Provide the (X, Y) coordinate of the cell's center where the given text is located.  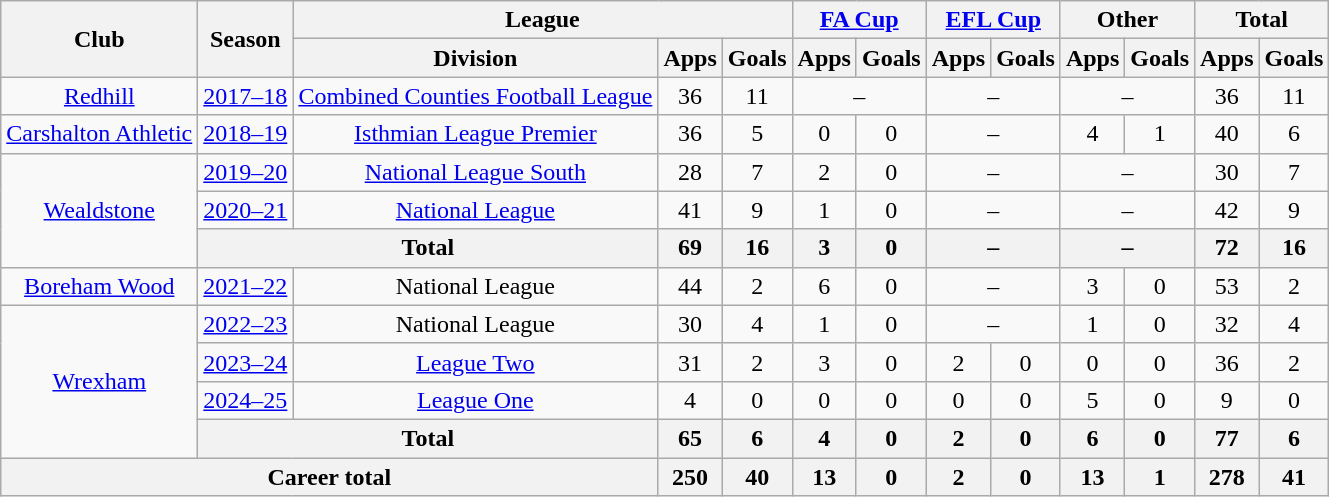
42 (1227, 210)
2023–24 (246, 362)
72 (1227, 248)
Isthmian League Premier (476, 134)
2021–22 (246, 286)
2020–21 (246, 210)
Wrexham (100, 381)
53 (1227, 286)
2017–18 (246, 96)
Career total (330, 477)
2018–19 (246, 134)
77 (1227, 438)
League One (476, 400)
2024–25 (246, 400)
League (542, 20)
Carshalton Athletic (100, 134)
69 (690, 248)
National League South (476, 172)
44 (690, 286)
Division (476, 58)
League Two (476, 362)
278 (1227, 477)
Wealdstone (100, 210)
Boreham Wood (100, 286)
2019–20 (246, 172)
32 (1227, 324)
Redhill (100, 96)
2022–23 (246, 324)
65 (690, 438)
Club (100, 39)
31 (690, 362)
Combined Counties Football League (476, 96)
FA Cup (859, 20)
28 (690, 172)
Season (246, 39)
Other (1127, 20)
250 (690, 477)
EFL Cup (993, 20)
